From the cell containing the given text, extract its center point as [x, y] coordinate. 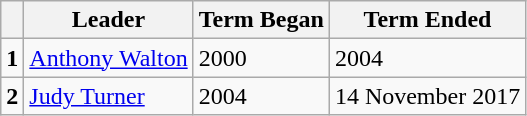
2000 [261, 58]
Anthony Walton [108, 58]
Term Ended [427, 20]
Term Began [261, 20]
Judy Turner [108, 96]
14 November 2017 [427, 96]
Leader [108, 20]
1 [12, 58]
2 [12, 96]
